From the cell containing the given text, extract its center point as (x, y) coordinate. 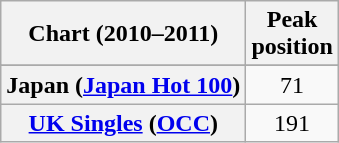
Japan (Japan Hot 100) (124, 85)
191 (292, 123)
71 (292, 85)
Peakposition (292, 34)
UK Singles (OCC) (124, 123)
Chart (2010–2011) (124, 34)
